Extract the (X, Y) coordinate from the center of the cell holding the provided text.  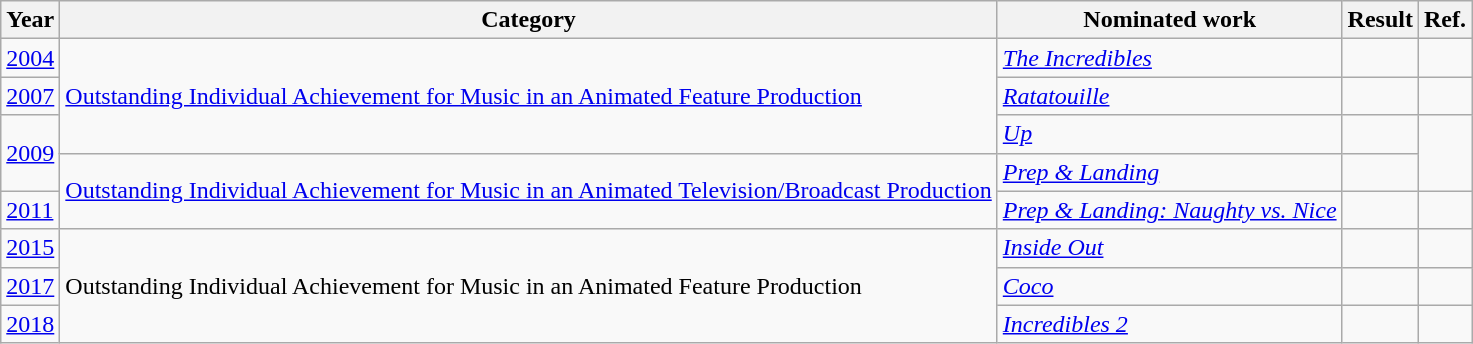
Coco (1170, 286)
Nominated work (1170, 20)
2015 (30, 248)
2004 (30, 58)
Prep & Landing (1170, 172)
Ref. (1444, 20)
Prep & Landing: Naughty vs. Nice (1170, 210)
Incredibles 2 (1170, 324)
Outstanding Individual Achievement for Music in an Animated Television/Broadcast Production (528, 191)
The Incredibles (1170, 58)
Year (30, 20)
2011 (30, 210)
Category (528, 20)
Inside Out (1170, 248)
Up (1170, 134)
2018 (30, 324)
2009 (30, 153)
Ratatouille (1170, 96)
Result (1380, 20)
2017 (30, 286)
2007 (30, 96)
